Capture the cell that displays the provided text and extract its (X, Y) central coordinate. 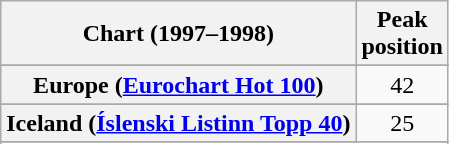
Chart (1997–1998) (178, 34)
Peakposition (402, 34)
42 (402, 85)
25 (402, 123)
Iceland (Íslenski Listinn Topp 40) (178, 123)
Europe (Eurochart Hot 100) (178, 85)
